From the cell containing the given text, extract its center point as (x, y) coordinate. 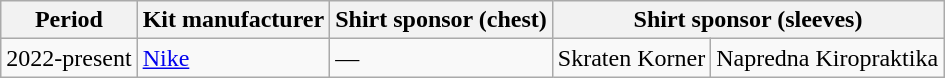
Nike (234, 58)
Kit manufacturer (234, 20)
2022-present (69, 58)
— (442, 58)
Shirt sponsor (sleeves) (748, 20)
Napredna Kiropraktika (828, 58)
Skraten Korner (631, 58)
Shirt sponsor (chest) (442, 20)
Period (69, 20)
